Identify which cell holds the provided text, then report its [x, y] central coordinate. 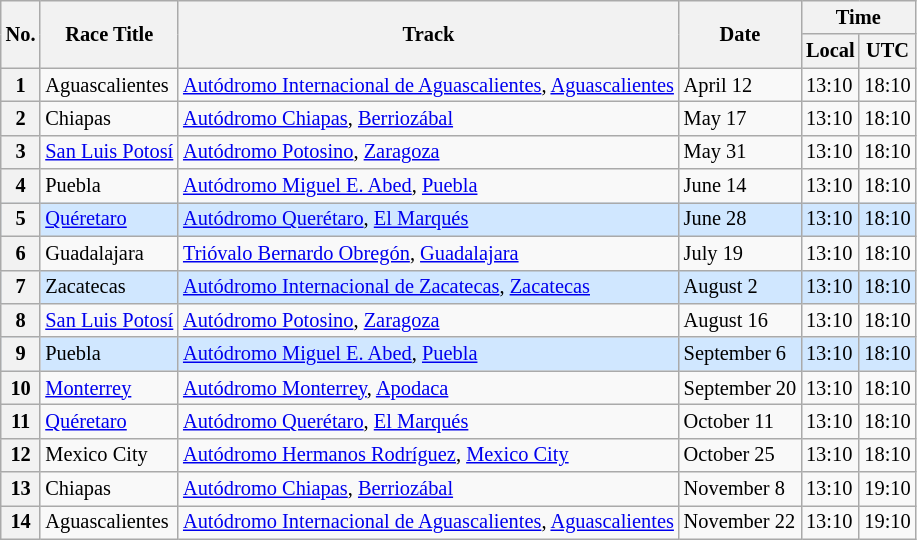
August 2 [740, 287]
Autódromo Monterrey, Apodaca [428, 388]
11 [21, 421]
Track [428, 34]
Autódromo Internacional de Zacatecas, Zacatecas [428, 287]
Local [830, 51]
7 [21, 287]
September 6 [740, 354]
July 19 [740, 253]
13 [21, 489]
Race Title [109, 34]
1 [21, 85]
Time [858, 17]
6 [21, 253]
2 [21, 118]
Guadalajara [109, 253]
Trióvalo Bernardo Obregón, Guadalajara [428, 253]
8 [21, 320]
June 28 [740, 219]
Zacatecas [109, 287]
May 17 [740, 118]
10 [21, 388]
14 [21, 522]
4 [21, 186]
12 [21, 455]
3 [21, 152]
May 31 [740, 152]
October 11 [740, 421]
October 25 [740, 455]
UTC [887, 51]
August 16 [740, 320]
Date [740, 34]
September 20 [740, 388]
Mexico City [109, 455]
No. [21, 34]
April 12 [740, 85]
November 8 [740, 489]
June 14 [740, 186]
Autódromo Hermanos Rodríguez, Mexico City [428, 455]
9 [21, 354]
November 22 [740, 522]
5 [21, 219]
Monterrey [109, 388]
